Pinpoint the cell where the given text exists, returning its (x, y) midpoint coordinate. 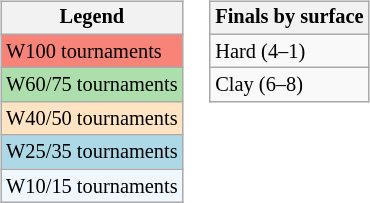
W100 tournaments (92, 51)
Clay (6–8) (289, 85)
Finals by surface (289, 18)
W10/15 tournaments (92, 186)
Legend (92, 18)
W60/75 tournaments (92, 85)
W25/35 tournaments (92, 152)
W40/50 tournaments (92, 119)
Hard (4–1) (289, 51)
